Output the (X, Y) coordinate of the center of the cell containing the given text.  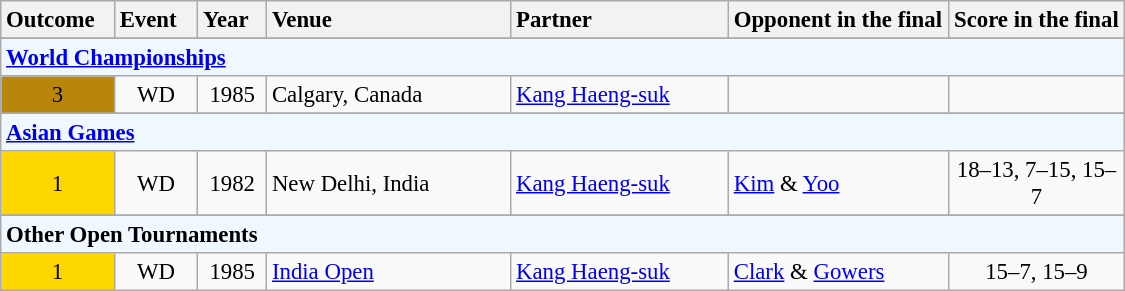
1982 (232, 184)
Calgary, Canada (389, 95)
1 (58, 184)
Venue (389, 20)
Year (232, 20)
Kim & Yoo (838, 184)
Score in the final (1037, 20)
Partner (620, 20)
Other Open Tournaments (563, 235)
3 (58, 95)
Event (156, 20)
Opponent in the final (838, 20)
World Championships (563, 58)
Outcome (58, 20)
Asian Games (563, 133)
1985 (232, 95)
18–13, 7–15, 15–7 (1037, 184)
New Delhi, India (389, 184)
